Pinpoint the cell where the given text exists, returning its (X, Y) midpoint coordinate. 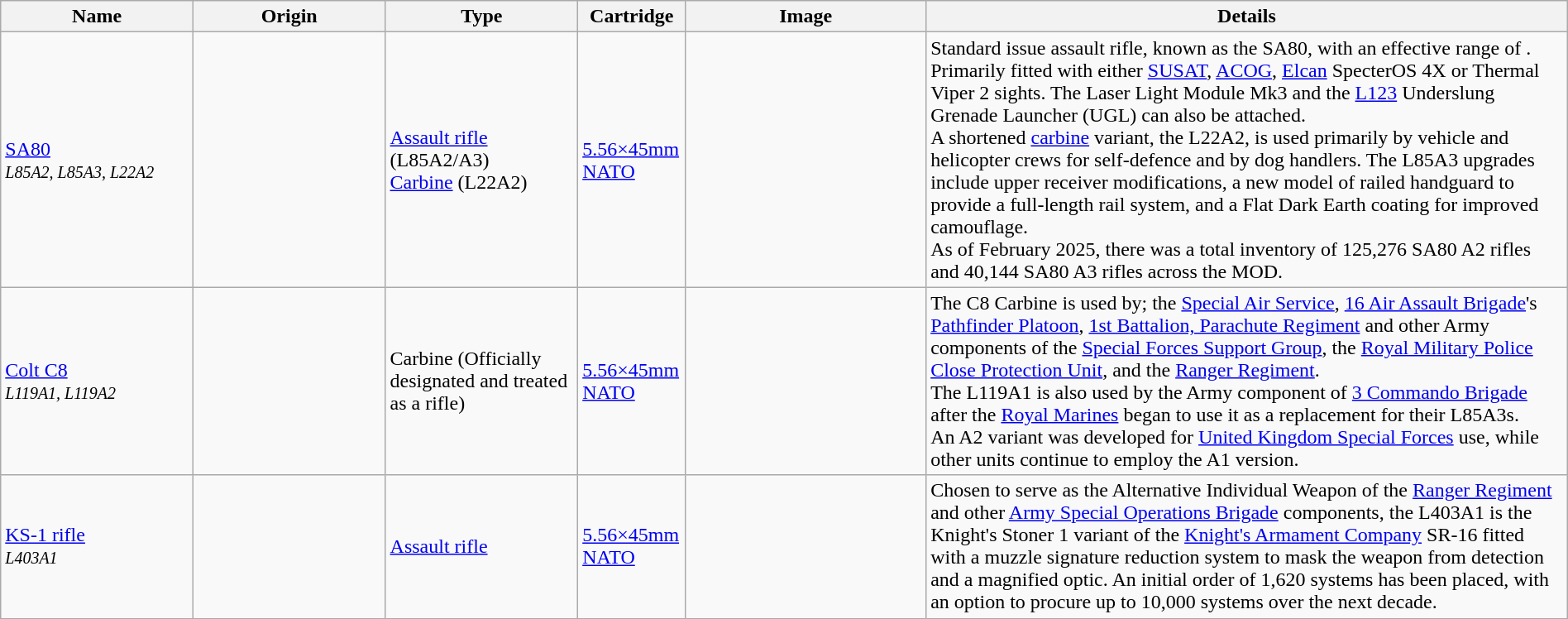
Type (481, 17)
Colt C8L119A1, L119A2 (98, 381)
Assault rifle (L85A2/A3)Carbine (L22A2) (481, 160)
Image (806, 17)
Details (1247, 17)
SA80L85A2, L85A3, L22A2 (98, 160)
Name (98, 17)
KS-1 rifleL403A1 (98, 546)
Cartridge (632, 17)
Carbine (Officially designated and treated as a rifle) (481, 381)
Origin (289, 17)
Assault rifle (481, 546)
